Detect which cell encompasses the target text, then output its (x, y) center coordinate. 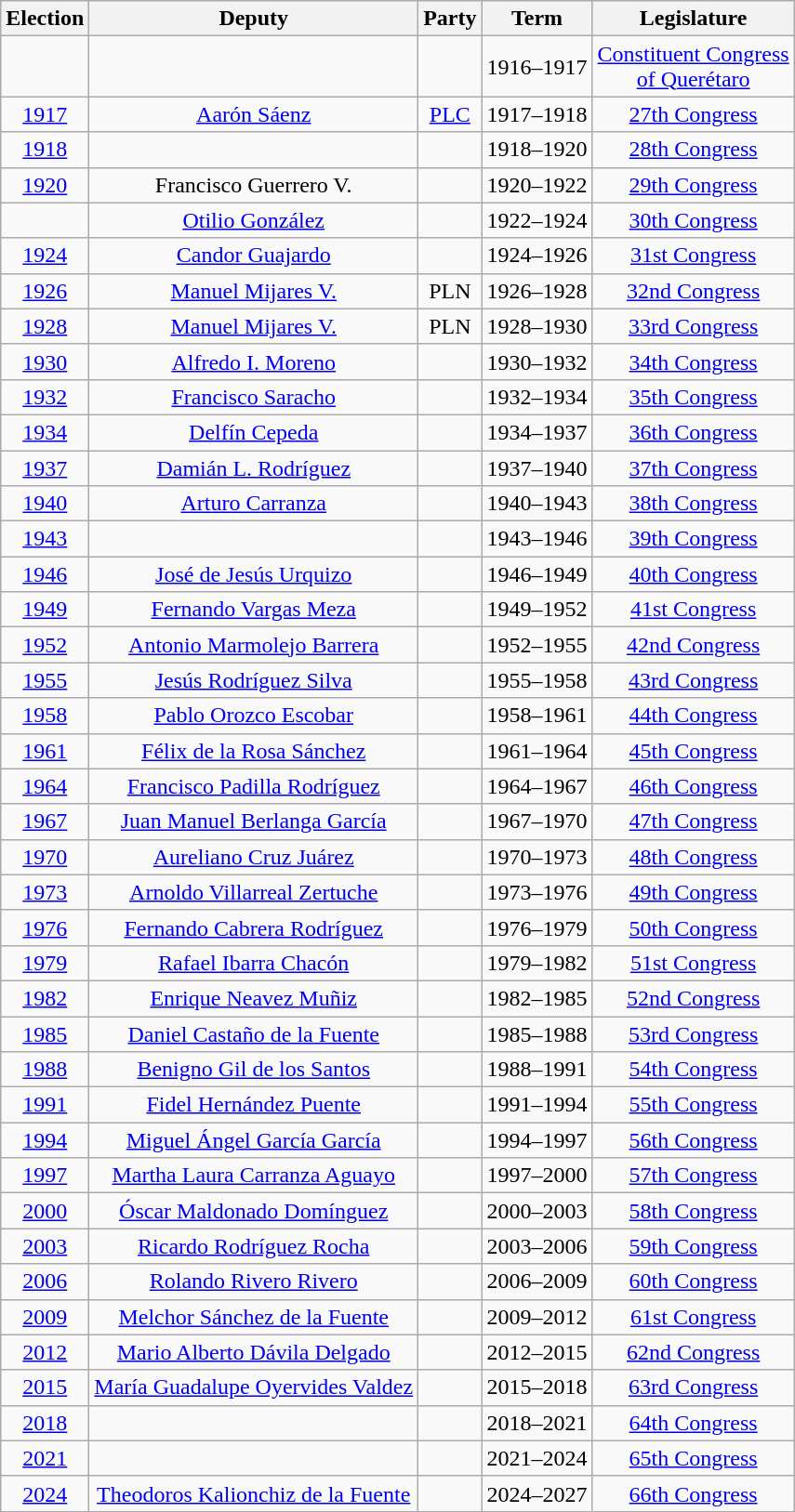
1988 (45, 1070)
Otilio González (254, 220)
1926–1928 (537, 291)
Félix de la Rosa Sánchez (254, 751)
41st Congress (694, 610)
2006–2009 (537, 1282)
2018 (45, 1423)
56th Congress (694, 1140)
Miguel Ángel García García (254, 1140)
2024–2027 (537, 1493)
1932–1934 (537, 397)
1949–1952 (537, 610)
63rd Congress (694, 1387)
1967–1970 (537, 822)
Term (537, 19)
1924–1926 (537, 256)
55th Congress (694, 1105)
66th Congress (694, 1493)
Antonio Marmolejo Barrera (254, 645)
2015 (45, 1387)
Alfredo I. Moreno (254, 362)
Delfín Cepeda (254, 432)
1930–1932 (537, 362)
Daniel Castaño de la Fuente (254, 1034)
30th Congress (694, 220)
1958 (45, 716)
Francisco Padilla Rodríguez (254, 786)
64th Congress (694, 1423)
52nd Congress (694, 998)
53rd Congress (694, 1034)
29th Congress (694, 185)
Pablo Orozco Escobar (254, 716)
1928 (45, 326)
1973 (45, 892)
28th Congress (694, 150)
47th Congress (694, 822)
62nd Congress (694, 1352)
54th Congress (694, 1070)
Fidel Hernández Puente (254, 1105)
2009 (45, 1317)
1988–1991 (537, 1070)
1964–1967 (537, 786)
1934–1937 (537, 432)
2003–2006 (537, 1246)
2012 (45, 1352)
46th Congress (694, 786)
40th Congress (694, 574)
61st Congress (694, 1317)
Arnoldo Villarreal Zertuche (254, 892)
Juan Manuel Berlanga García (254, 822)
36th Congress (694, 432)
Francisco Saracho (254, 397)
57th Congress (694, 1176)
1918 (45, 150)
2009–2012 (537, 1317)
Election (45, 19)
Ricardo Rodríguez Rocha (254, 1246)
Party (450, 19)
1976 (45, 927)
Aureliano Cruz Juárez (254, 857)
1943 (45, 539)
35th Congress (694, 397)
1918–1920 (537, 150)
Theodoros Kalionchiz de la Fuente (254, 1493)
27th Congress (694, 114)
33rd Congress (694, 326)
2015–2018 (537, 1387)
Mario Alberto Dávila Delgado (254, 1352)
2021 (45, 1458)
2006 (45, 1282)
1924 (45, 256)
1917–1918 (537, 114)
1997–2000 (537, 1176)
1979–1982 (537, 963)
1991–1994 (537, 1105)
Deputy (254, 19)
1979 (45, 963)
José de Jesús Urquizo (254, 574)
1937 (45, 467)
1982–1985 (537, 998)
2000–2003 (537, 1211)
34th Congress (694, 362)
Jesús Rodríguez Silva (254, 680)
Francisco Guerrero V. (254, 185)
Candor Guajardo (254, 256)
2024 (45, 1493)
39th Congress (694, 539)
49th Congress (694, 892)
1917 (45, 114)
1994 (45, 1140)
1916–1917 (537, 67)
1937–1940 (537, 467)
42nd Congress (694, 645)
59th Congress (694, 1246)
1970 (45, 857)
50th Congress (694, 927)
Constituent Congressof Querétaro (694, 67)
1949 (45, 610)
1964 (45, 786)
Fernando Vargas Meza (254, 610)
1985–1988 (537, 1034)
44th Congress (694, 716)
Damián L. Rodríguez (254, 467)
1934 (45, 432)
1997 (45, 1176)
Martha Laura Carranza Aguayo (254, 1176)
1994–1997 (537, 1140)
1955 (45, 680)
1958–1961 (537, 716)
1940 (45, 504)
PLC (450, 114)
1952 (45, 645)
Fernando Cabrera Rodríguez (254, 927)
1940–1943 (537, 504)
1920 (45, 185)
Rafael Ibarra Chacón (254, 963)
1976–1979 (537, 927)
Benigno Gil de los Santos (254, 1070)
Óscar Maldonado Domínguez (254, 1211)
38th Congress (694, 504)
1970–1973 (537, 857)
2021–2024 (537, 1458)
37th Congress (694, 467)
45th Congress (694, 751)
1946–1949 (537, 574)
2018–2021 (537, 1423)
1920–1922 (537, 185)
1952–1955 (537, 645)
2012–2015 (537, 1352)
58th Congress (694, 1211)
2000 (45, 1211)
Melchor Sánchez de la Fuente (254, 1317)
1991 (45, 1105)
1943–1946 (537, 539)
1930 (45, 362)
Enrique Neavez Muñiz (254, 998)
1946 (45, 574)
1985 (45, 1034)
Legislature (694, 19)
1922–1924 (537, 220)
48th Congress (694, 857)
1955–1958 (537, 680)
1932 (45, 397)
31st Congress (694, 256)
Rolando Rivero Rivero (254, 1282)
32nd Congress (694, 291)
65th Congress (694, 1458)
Aarón Sáenz (254, 114)
1967 (45, 822)
1928–1930 (537, 326)
43rd Congress (694, 680)
60th Congress (694, 1282)
María Guadalupe Oyervides Valdez (254, 1387)
51st Congress (694, 963)
1973–1976 (537, 892)
1961 (45, 751)
1982 (45, 998)
Arturo Carranza (254, 504)
2003 (45, 1246)
1926 (45, 291)
1961–1964 (537, 751)
